For the text-containing cell, return its midpoint in (x, y) coordinate format. 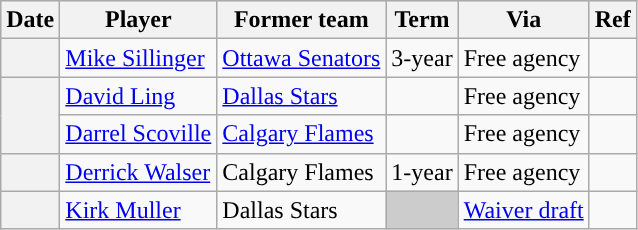
David Ling (138, 96)
Term (422, 20)
Derrick Walser (138, 172)
Date (30, 20)
Waiver draft (524, 210)
Darrel Scoville (138, 134)
Ref (612, 20)
Via (524, 20)
Kirk Muller (138, 210)
Mike Sillinger (138, 58)
Ottawa Senators (302, 58)
1-year (422, 172)
Player (138, 20)
Former team (302, 20)
3-year (422, 58)
